Locate the cell with the specified text and output its (X, Y) center coordinate. 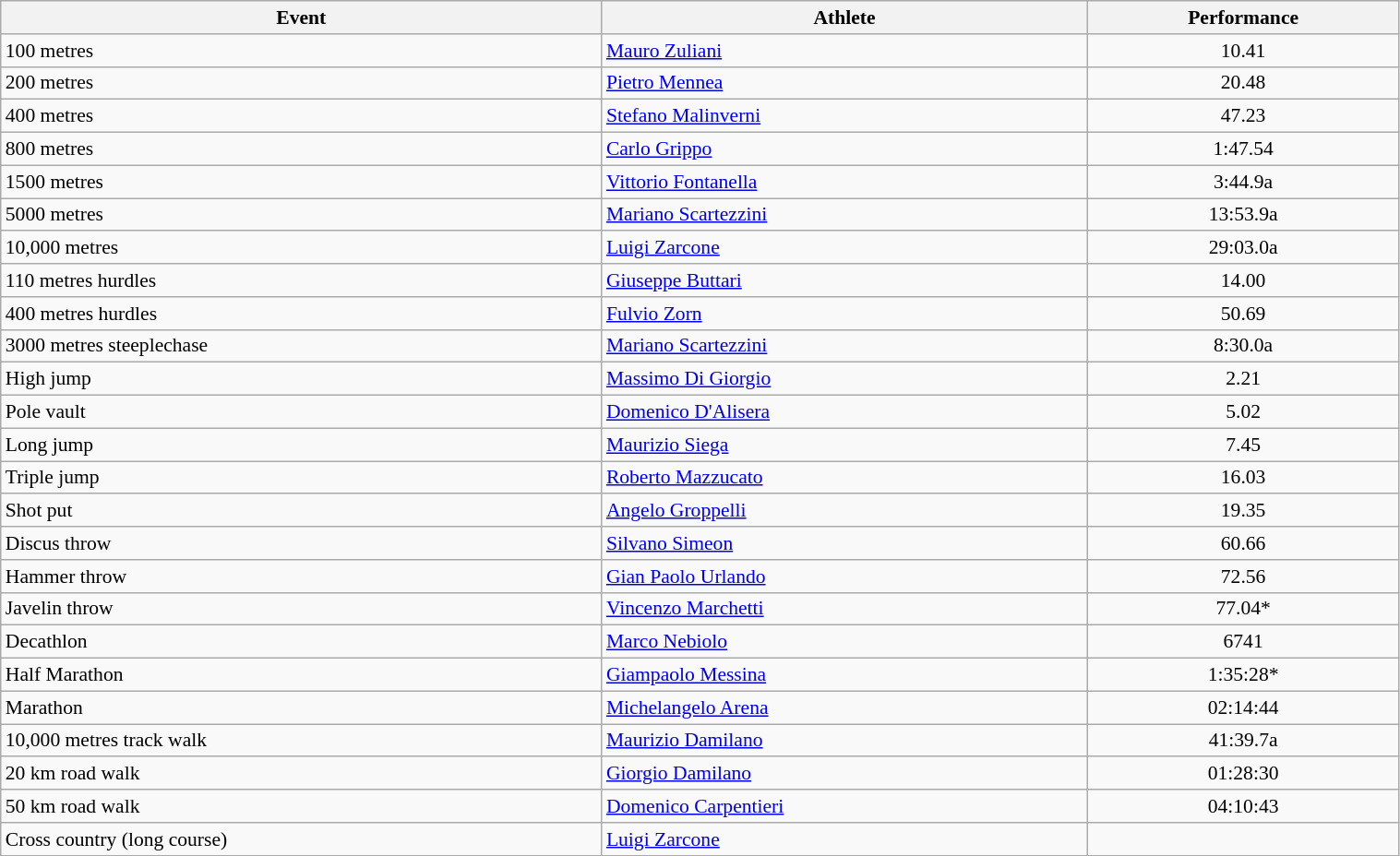
Performance (1243, 18)
72.56 (1243, 577)
01:28:30 (1243, 774)
Domenico D'Alisera (844, 412)
Decathlon (301, 642)
400 metres hurdles (301, 314)
Fulvio Zorn (844, 314)
High jump (301, 379)
Event (301, 18)
1:47.54 (1243, 149)
100 metres (301, 51)
2.21 (1243, 379)
Marco Nebiolo (844, 642)
3:44.9a (1243, 182)
Half Marathon (301, 675)
Michelangelo Arena (844, 707)
10,000 metres track walk (301, 741)
Massimo Di Giorgio (844, 379)
19.35 (1243, 511)
Shot put (301, 511)
50 km road walk (301, 806)
16.03 (1243, 478)
800 metres (301, 149)
Angelo Groppelli (844, 511)
Pietro Mennea (844, 83)
Stefano Malinverni (844, 116)
Silvano Simeon (844, 543)
Cross country (long course) (301, 839)
6741 (1243, 642)
3000 metres steeplechase (301, 346)
400 metres (301, 116)
10,000 metres (301, 248)
1500 metres (301, 182)
Marathon (301, 707)
Giorgio Damilano (844, 774)
77.04* (1243, 609)
7.45 (1243, 445)
47.23 (1243, 116)
1:35:28* (1243, 675)
Giuseppe Buttari (844, 280)
Javelin throw (301, 609)
Giampaolo Messina (844, 675)
20 km road walk (301, 774)
20.48 (1243, 83)
Athlete (844, 18)
Mauro Zuliani (844, 51)
Hammer throw (301, 577)
04:10:43 (1243, 806)
Pole vault (301, 412)
Maurizio Siega (844, 445)
Triple jump (301, 478)
5000 metres (301, 215)
Discus throw (301, 543)
8:30.0a (1243, 346)
Gian Paolo Urlando (844, 577)
Maurizio Damilano (844, 741)
110 metres hurdles (301, 280)
200 metres (301, 83)
Carlo Grippo (844, 149)
Vittorio Fontanella (844, 182)
Long jump (301, 445)
Roberto Mazzucato (844, 478)
Domenico Carpentieri (844, 806)
29:03.0a (1243, 248)
5.02 (1243, 412)
13:53.9a (1243, 215)
60.66 (1243, 543)
41:39.7a (1243, 741)
10.41 (1243, 51)
14.00 (1243, 280)
50.69 (1243, 314)
Vincenzo Marchetti (844, 609)
02:14:44 (1243, 707)
